Search for the cell housing the specified text and yield its (X, Y) center coordinate. 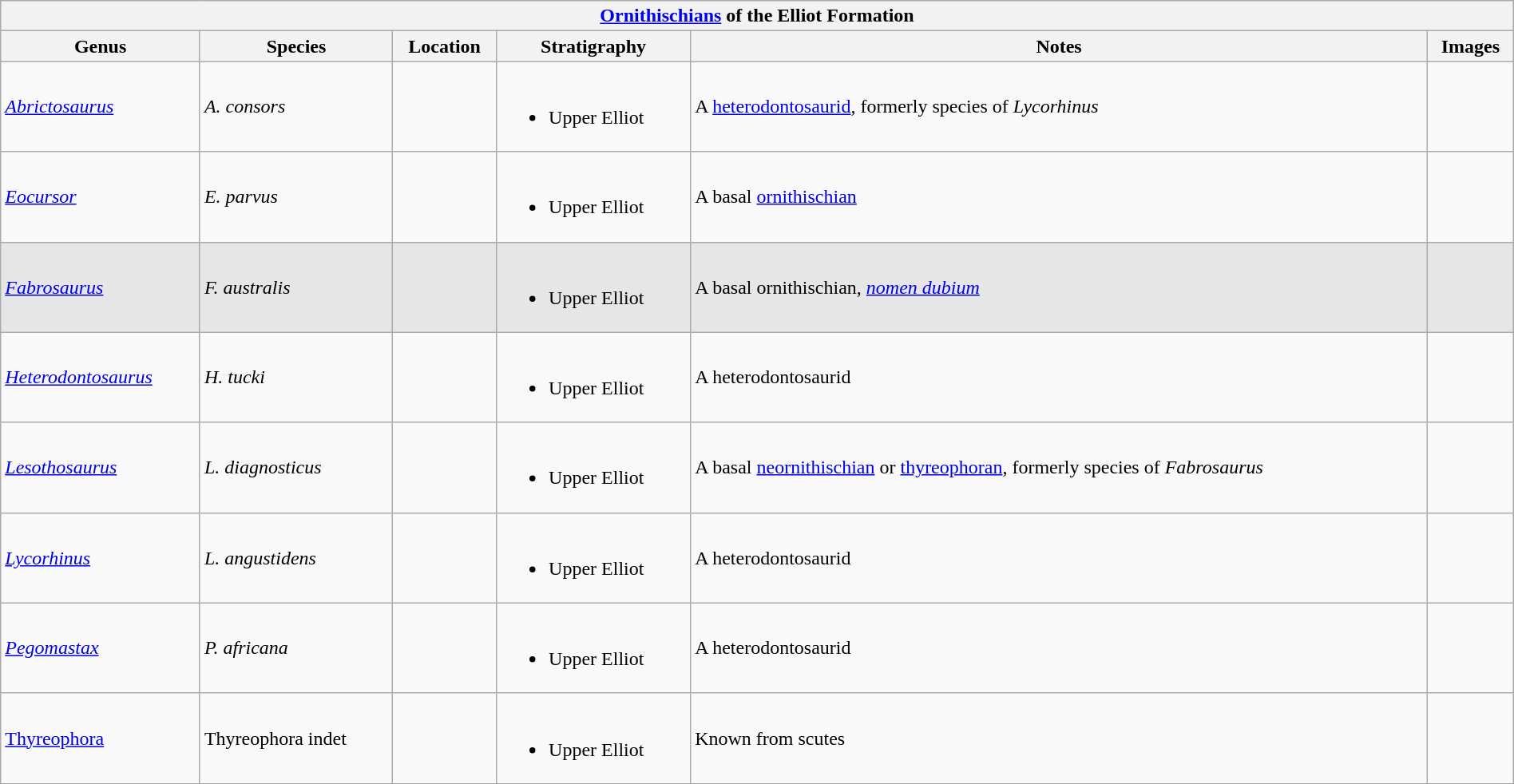
Thyreophora indet (295, 738)
Images (1470, 46)
Genus (101, 46)
Lesothosaurus (101, 468)
Ornithischians of the Elliot Formation (757, 16)
L. diagnosticus (295, 468)
A basal neornithischian or thyreophoran, formerly species of Fabrosaurus (1059, 468)
Known from scutes (1059, 738)
L. angustidens (295, 557)
Lycorhinus (101, 557)
H. tucki (295, 377)
Eocursor (101, 196)
A basal ornithischian (1059, 196)
A. consors (295, 107)
A basal ornithischian, nomen dubium (1059, 287)
Stratigraphy (594, 46)
Pegomastax (101, 648)
Fabrosaurus (101, 287)
A heterodontosaurid, formerly species of Lycorhinus (1059, 107)
P. africana (295, 648)
Species (295, 46)
E. parvus (295, 196)
Abrictosaurus (101, 107)
F. australis (295, 287)
Notes (1059, 46)
Thyreophora (101, 738)
Heterodontosaurus (101, 377)
Location (445, 46)
